Provide the [X, Y] coordinate of the cell's center where the given text is located.  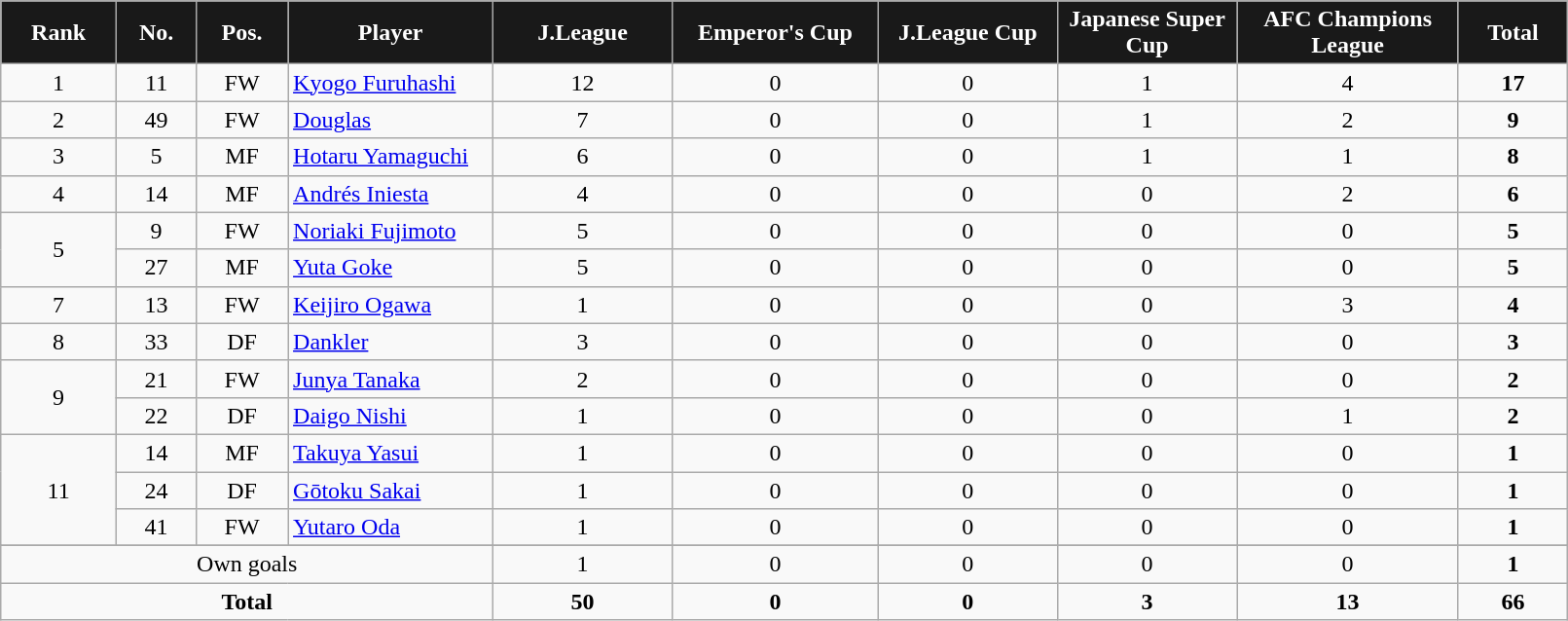
Yutaro Oda [391, 528]
J.League [583, 33]
Kyogo Furuhashi [391, 83]
Andrés Iniesta [391, 194]
24 [157, 490]
49 [157, 120]
12 [583, 83]
Japanese Super Cup [1147, 33]
Emperor's Cup [775, 33]
33 [157, 342]
Own goals [247, 565]
66 [1513, 602]
50 [583, 602]
Junya Tanaka [391, 379]
Keijiro Ogawa [391, 305]
Daigo Nishi [391, 416]
Player [391, 33]
Hotaru Yamaguchi [391, 157]
22 [157, 416]
Gōtoku Sakai [391, 490]
Pos. [242, 33]
Yuta Goke [391, 268]
Takuya Yasui [391, 453]
21 [157, 379]
17 [1513, 83]
Dankler [391, 342]
Rank [58, 33]
Douglas [391, 120]
Noriaki Fujimoto [391, 231]
AFC Champions League [1347, 33]
J.League Cup [968, 33]
27 [157, 268]
41 [157, 528]
No. [157, 33]
